Locate the cell with the specified text and output its (X, Y) center coordinate. 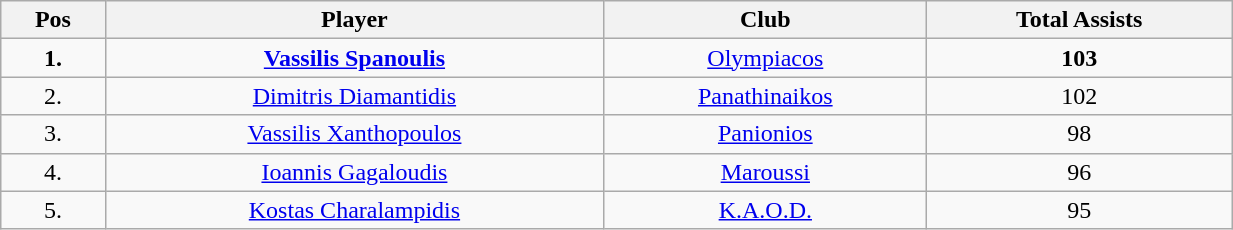
Total Assists (1080, 20)
Ioannis Gagaloudis (354, 172)
5. (53, 210)
Panionios (766, 134)
98 (1080, 134)
96 (1080, 172)
Dimitris Diamantidis (354, 96)
103 (1080, 58)
3. (53, 134)
Player (354, 20)
2. (53, 96)
102 (1080, 96)
Vassilis Spanoulis (354, 58)
4. (53, 172)
Pos (53, 20)
Olympiacos (766, 58)
K.A.O.D. (766, 210)
Club (766, 20)
Vassilis Xanthopoulos (354, 134)
95 (1080, 210)
Maroussi (766, 172)
Panathinaikos (766, 96)
1. (53, 58)
Kostas Charalampidis (354, 210)
